Return the (X, Y) coordinate for the center point of the cell that contains the specified text.  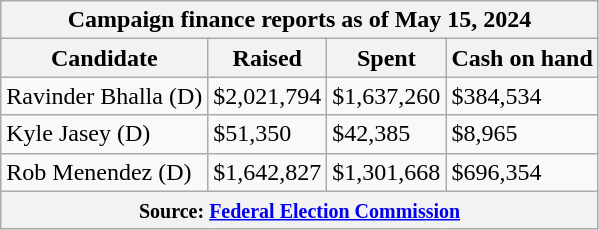
$8,965 (522, 134)
$51,350 (268, 134)
$1,301,668 (386, 172)
$42,385 (386, 134)
Cash on hand (522, 58)
Candidate (104, 58)
$1,637,260 (386, 96)
Spent (386, 58)
$2,021,794 (268, 96)
$384,534 (522, 96)
$1,642,827 (268, 172)
Kyle Jasey (D) (104, 134)
$696,354 (522, 172)
Raised (268, 58)
Rob Menendez (D) (104, 172)
Source: Federal Election Commission (300, 210)
Ravinder Bhalla (D) (104, 96)
Campaign finance reports as of May 15, 2024 (300, 20)
